Locate the cell with the specified text and output its [X, Y] center coordinate. 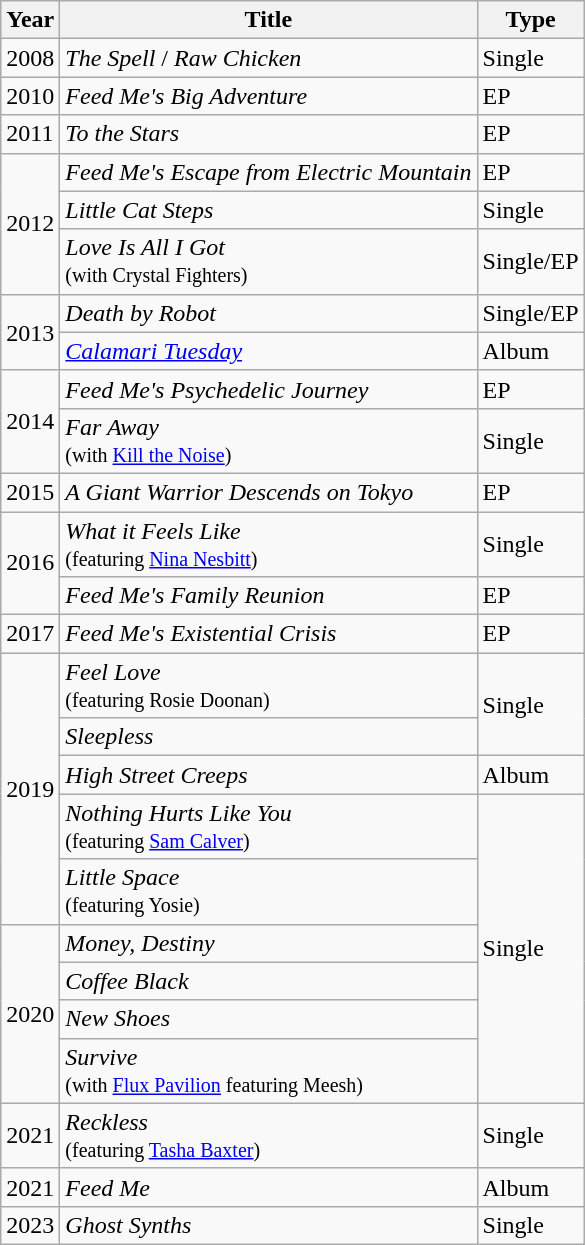
2012 [30, 224]
Little Cat Steps [268, 210]
The Spell / Raw Chicken [268, 58]
2013 [30, 332]
Calamari Tuesday [268, 351]
Feel Love (featuring Rosie Doonan) [268, 686]
2011 [30, 134]
Love Is All I Got (with Crystal Fighters) [268, 262]
Death by Robot [268, 313]
Feed Me's Escape from Electric Mountain [268, 172]
Money, Destiny [268, 943]
2019 [30, 788]
High Street Creeps [268, 775]
A Giant Warrior Descends on Tokyo [268, 492]
Feed Me's Existential Crisis [268, 634]
2017 [30, 634]
2016 [30, 564]
Year [30, 20]
2020 [30, 1014]
Little Space (featuring Yosie) [268, 892]
Feed Me's Family Reunion [268, 596]
Survive (with Flux Pavilion featuring Meesh) [268, 1070]
2023 [30, 1225]
Ghost Synths [268, 1225]
2015 [30, 492]
To the Stars [268, 134]
Sleepless [268, 737]
Type [530, 20]
Feed Me [268, 1187]
Feed Me's Big Adventure [268, 96]
Nothing Hurts Like You (featuring Sam Calver) [268, 826]
2008 [30, 58]
What it Feels Like (featuring Nina Nesbitt) [268, 544]
Title [268, 20]
2010 [30, 96]
Far Away (with Kill the Noise) [268, 440]
Reckless (featuring Tasha Baxter) [268, 1136]
New Shoes [268, 1019]
Feed Me's Psychedelic Journey [268, 389]
Coffee Black [268, 981]
2014 [30, 422]
